Extract the (x, y) coordinate from the center of the cell holding the provided text.  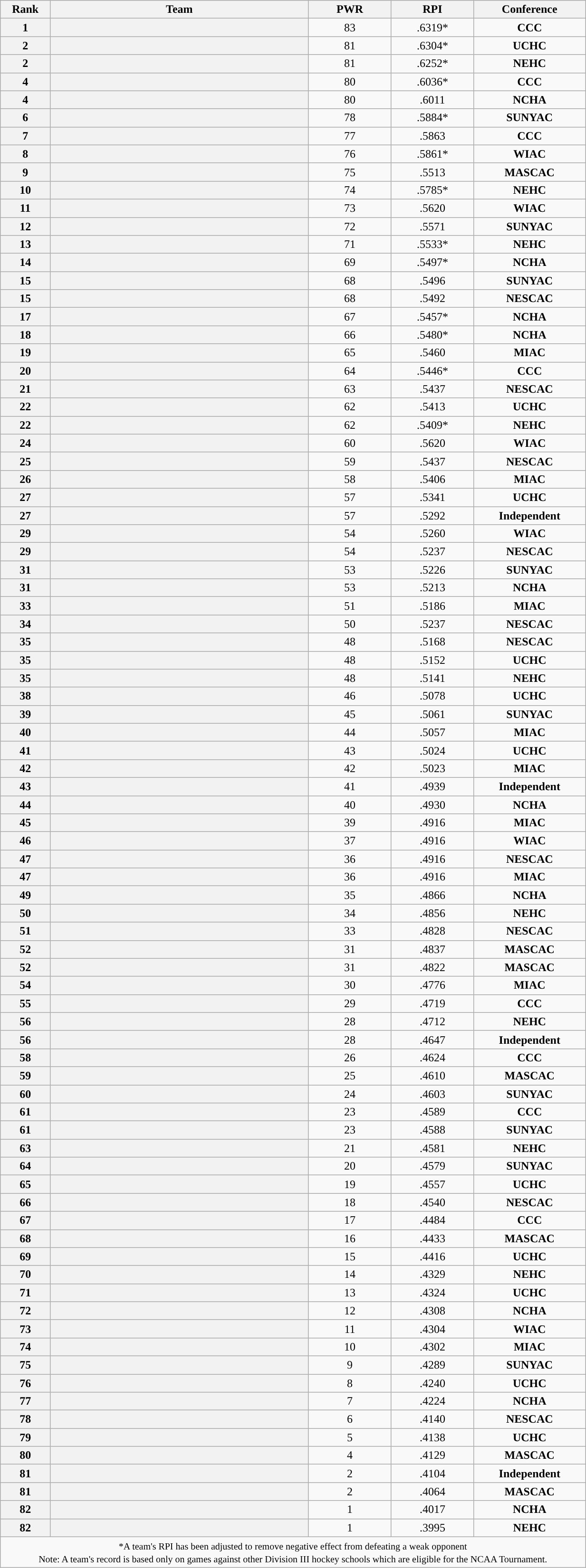
.6011 (432, 100)
.5446* (432, 371)
30 (350, 985)
.5863 (432, 136)
37 (350, 841)
.4939 (432, 786)
.5141 (432, 678)
.5152 (432, 660)
.5186 (432, 606)
.4579 (432, 1166)
.4302 (432, 1347)
.4610 (432, 1076)
.4140 (432, 1419)
79 (26, 1437)
.4224 (432, 1401)
.5492 (432, 299)
.5785* (432, 190)
.4589 (432, 1112)
.4240 (432, 1383)
.5226 (432, 570)
.4712 (432, 1021)
55 (26, 1003)
.4289 (432, 1365)
.4433 (432, 1238)
.5413 (432, 407)
.4540 (432, 1202)
.5460 (432, 353)
.4581 (432, 1148)
.5078 (432, 696)
.4416 (432, 1256)
.5406 (432, 479)
.4828 (432, 931)
.4329 (432, 1275)
.4776 (432, 985)
.5480* (432, 335)
5 (350, 1437)
.3995 (432, 1528)
.4837 (432, 949)
.5057 (432, 732)
.4484 (432, 1220)
.4603 (432, 1094)
RPI (432, 9)
.4866 (432, 895)
38 (26, 696)
.5457* (432, 317)
.5023 (432, 768)
.6304* (432, 46)
.4822 (432, 967)
.5292 (432, 515)
16 (350, 1238)
.4588 (432, 1130)
Rank (26, 9)
.5884* (432, 118)
.5861* (432, 154)
.4129 (432, 1455)
.4856 (432, 913)
.4308 (432, 1311)
.5213 (432, 588)
.5496 (432, 281)
.4647 (432, 1039)
Conference (529, 9)
.4104 (432, 1474)
.5533* (432, 245)
PWR (350, 9)
.6319* (432, 28)
.4624 (432, 1058)
.6252* (432, 64)
.4719 (432, 1003)
83 (350, 28)
.4017 (432, 1510)
49 (26, 895)
.4930 (432, 805)
.5061 (432, 714)
Team (180, 9)
.4557 (432, 1184)
.5341 (432, 497)
.5168 (432, 642)
.5571 (432, 227)
.5260 (432, 534)
.4064 (432, 1492)
.4304 (432, 1329)
.5513 (432, 172)
.5409* (432, 425)
70 (26, 1275)
.4138 (432, 1437)
.4324 (432, 1293)
.5024 (432, 750)
.6036* (432, 82)
.5497* (432, 263)
